Locate the cell with the specified text and output its [X, Y] center coordinate. 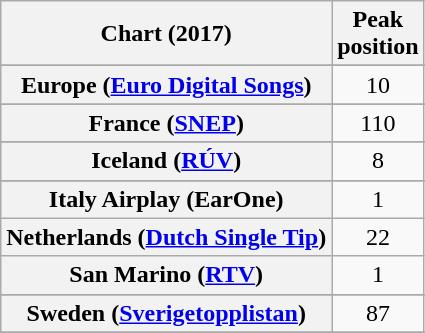
110 [378, 123]
87 [378, 313]
Iceland (RÚV) [166, 161]
8 [378, 161]
22 [378, 237]
Sweden (Sverigetopplistan) [166, 313]
Chart (2017) [166, 34]
San Marino (RTV) [166, 275]
10 [378, 85]
Europe (Euro Digital Songs) [166, 85]
Italy Airplay (EarOne) [166, 199]
France (SNEP) [166, 123]
Netherlands (Dutch Single Tip) [166, 237]
Peakposition [378, 34]
